Capture the cell that displays the provided text and extract its [X, Y] central coordinate. 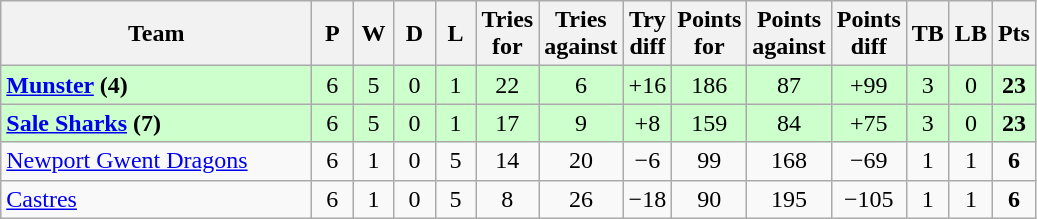
26 [581, 199]
L [456, 34]
−18 [648, 199]
84 [789, 123]
168 [789, 161]
8 [508, 199]
159 [710, 123]
90 [710, 199]
Team [156, 34]
Points for [710, 34]
LB [970, 34]
99 [710, 161]
Newport Gwent Dragons [156, 161]
22 [508, 85]
17 [508, 123]
Tries for [508, 34]
14 [508, 161]
Tries against [581, 34]
+75 [868, 123]
Points against [789, 34]
TB [928, 34]
+16 [648, 85]
P [332, 34]
D [414, 34]
−105 [868, 199]
195 [789, 199]
Points diff [868, 34]
9 [581, 123]
+99 [868, 85]
87 [789, 85]
186 [710, 85]
−6 [648, 161]
Sale Sharks (7) [156, 123]
W [374, 34]
Castres [156, 199]
Try diff [648, 34]
20 [581, 161]
−69 [868, 161]
Munster (4) [156, 85]
+8 [648, 123]
Pts [1014, 34]
